Detect which cell encompasses the target text, then output its (x, y) center coordinate. 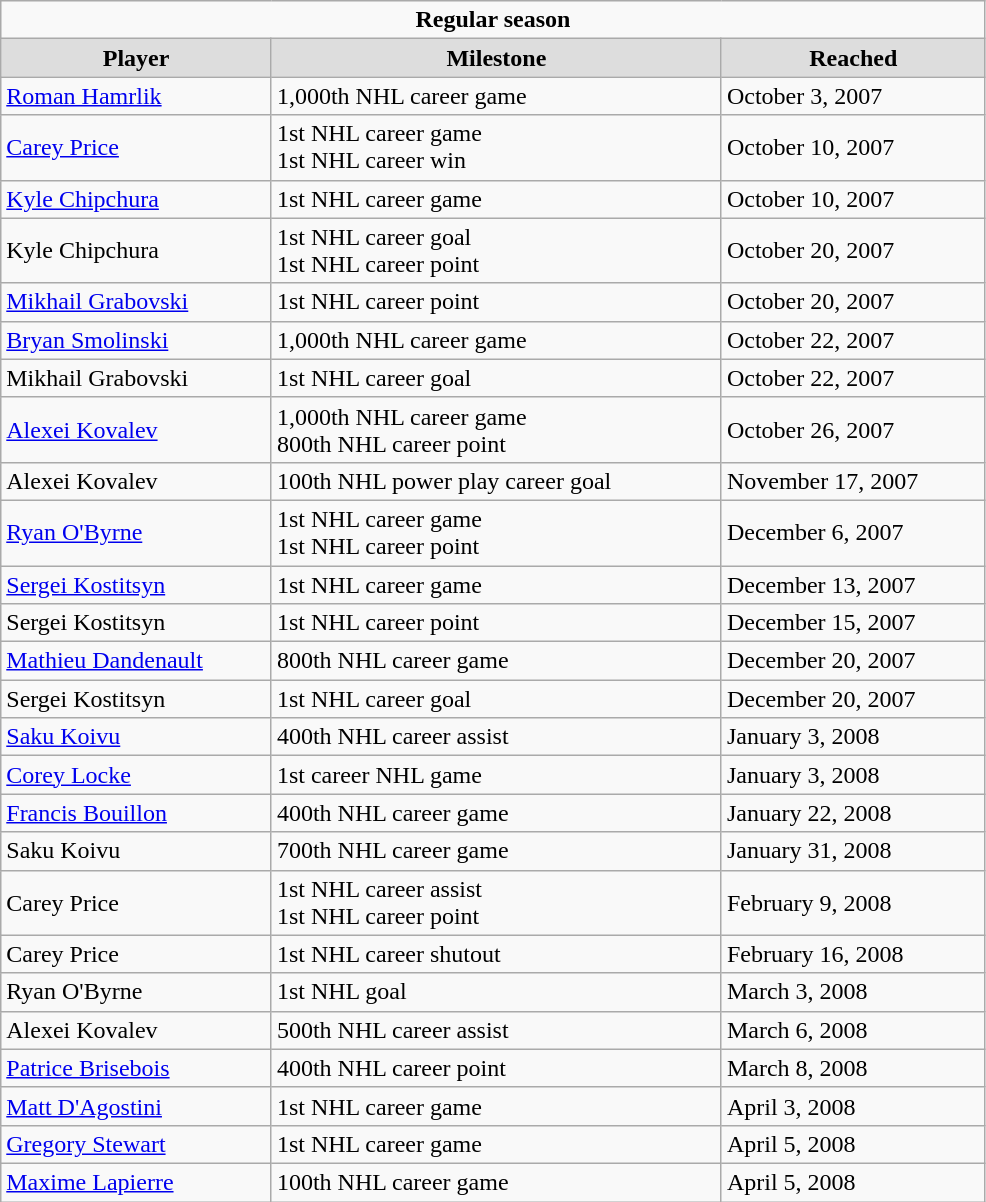
400th NHL career point (496, 1068)
Matt D'Agostini (136, 1106)
December 13, 2007 (853, 585)
Gregory Stewart (136, 1144)
800th NHL career game (496, 661)
1st NHL goal (496, 992)
Corey Locke (136, 775)
100th NHL career game (496, 1182)
November 17, 2007 (853, 481)
Mathieu Dandenault (136, 661)
Milestone (496, 58)
February 16, 2008 (853, 954)
March 6, 2008 (853, 1030)
Francis Bouillon (136, 813)
400th NHL career game (496, 813)
February 9, 2008 (853, 902)
January 22, 2008 (853, 813)
1st career NHL game (496, 775)
500th NHL career assist (496, 1030)
700th NHL career game (496, 851)
400th NHL career assist (496, 737)
Bryan Smolinski (136, 340)
October 26, 2007 (853, 430)
Patrice Brisebois (136, 1068)
January 31, 2008 (853, 851)
1st NHL career assist1st NHL career point (496, 902)
December 15, 2007 (853, 623)
1st NHL career shutout (496, 954)
1st NHL career goal1st NHL career point (496, 250)
Maxime Lapierre (136, 1182)
March 8, 2008 (853, 1068)
1st NHL career game1st NHL career win (496, 148)
Regular season (493, 20)
March 3, 2008 (853, 992)
1st NHL career game1st NHL career point (496, 532)
Roman Hamrlik (136, 96)
December 6, 2007 (853, 532)
1,000th NHL career game800th NHL career point (496, 430)
April 3, 2008 (853, 1106)
Player (136, 58)
Reached (853, 58)
100th NHL power play career goal (496, 481)
October 3, 2007 (853, 96)
